From the cell containing the given text, extract its center point as [X, Y] coordinate. 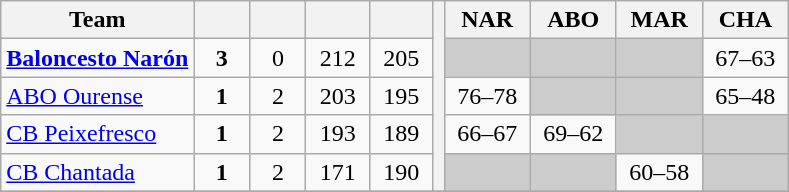
ABO Ourense [98, 96]
NAR [487, 20]
MAR [659, 20]
203 [338, 96]
212 [338, 58]
CB Chantada [98, 172]
76–78 [487, 96]
ABO [573, 20]
189 [401, 134]
190 [401, 172]
0 [278, 58]
205 [401, 58]
CHA [745, 20]
Team [98, 20]
171 [338, 172]
193 [338, 134]
67–63 [745, 58]
69–62 [573, 134]
65–48 [745, 96]
60–58 [659, 172]
Baloncesto Narón [98, 58]
66–67 [487, 134]
CB Peixefresco [98, 134]
3 [222, 58]
195 [401, 96]
